Pinpoint the cell where the given text exists, returning its [x, y] midpoint coordinate. 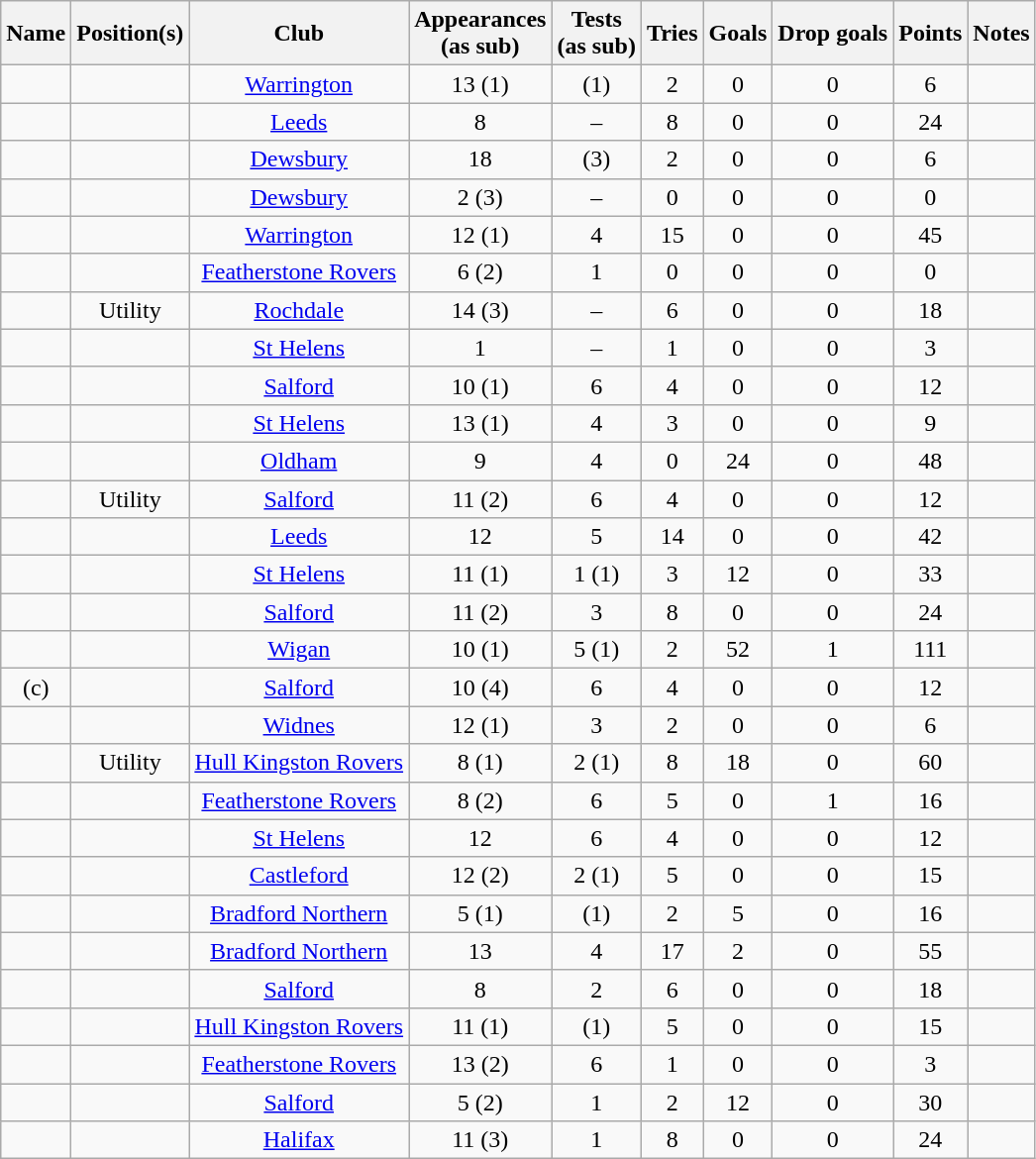
111 [931, 650]
52 [738, 650]
Widnes [299, 725]
(c) [36, 687]
11 (3) [480, 1140]
42 [931, 537]
Rochdale [299, 310]
Name [36, 34]
Notes [1001, 34]
10 (4) [480, 687]
14 [672, 537]
30 [931, 1103]
Drop goals [833, 34]
13 [480, 951]
48 [931, 461]
17 [672, 951]
(3) [596, 159]
Appearances(as sub) [480, 34]
1 (1) [596, 575]
Position(s) [131, 34]
60 [931, 763]
Club [299, 34]
Tries [672, 34]
45 [931, 235]
2 (3) [480, 197]
5 (2) [480, 1103]
55 [931, 951]
6 (2) [480, 272]
12 (2) [480, 876]
13 (2) [480, 1064]
8 (1) [480, 763]
Oldham [299, 461]
14 (3) [480, 310]
Goals [738, 34]
8 (2) [480, 800]
Castleford [299, 876]
33 [931, 575]
Halifax [299, 1140]
Wigan [299, 650]
Tests(as sub) [596, 34]
Points [931, 34]
